Locate the cell with the specified text and output its (X, Y) center coordinate. 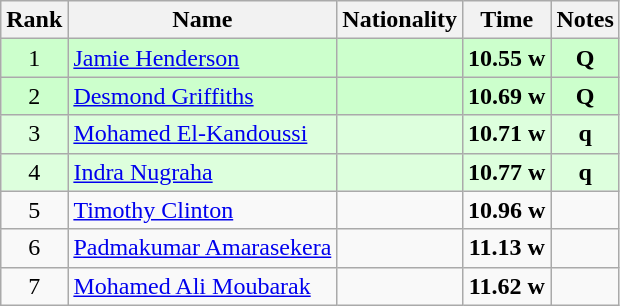
Jamie Henderson (202, 58)
10.71 w (507, 134)
10.55 w (507, 58)
Padmakumar Amarasekera (202, 248)
5 (34, 210)
Rank (34, 20)
Notes (585, 20)
Timothy Clinton (202, 210)
6 (34, 248)
10.69 w (507, 96)
2 (34, 96)
10.77 w (507, 172)
Indra Nugraha (202, 172)
11.62 w (507, 286)
Mohamed El-Kandoussi (202, 134)
Nationality (400, 20)
4 (34, 172)
11.13 w (507, 248)
Desmond Griffiths (202, 96)
1 (34, 58)
3 (34, 134)
10.96 w (507, 210)
Time (507, 20)
Mohamed Ali Moubarak (202, 286)
Name (202, 20)
7 (34, 286)
